Output the [x, y] coordinate of the center of the cell containing the given text.  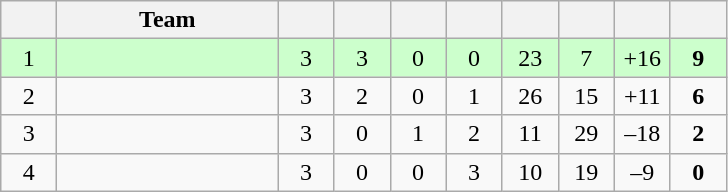
19 [586, 172]
7 [586, 58]
+16 [642, 58]
9 [698, 58]
Team [168, 20]
29 [586, 134]
11 [530, 134]
10 [530, 172]
+11 [642, 96]
6 [698, 96]
4 [29, 172]
–18 [642, 134]
23 [530, 58]
–9 [642, 172]
15 [586, 96]
26 [530, 96]
